Return the [X, Y] coordinate for the center point of the cell that contains the specified text.  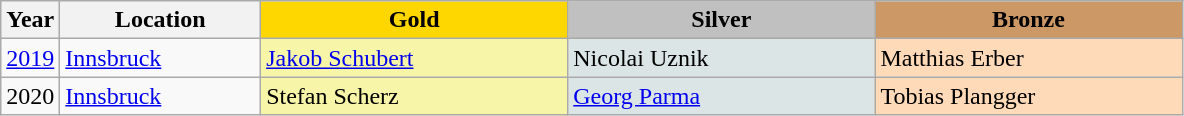
Jakob Schubert [414, 58]
Year [30, 20]
Gold [414, 20]
Location [160, 20]
Stefan Scherz [414, 96]
2019 [30, 58]
Matthias Erber [1028, 58]
Silver [722, 20]
2020 [30, 96]
Tobias Plangger [1028, 96]
Bronze [1028, 20]
Georg Parma [722, 96]
Nicolai Uznik [722, 58]
